From the cell containing the given text, extract its center point as (X, Y) coordinate. 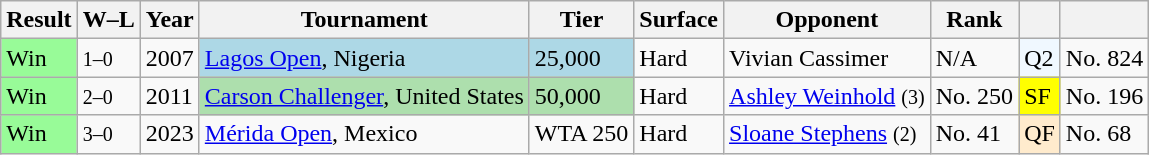
50,000 (581, 96)
Lagos Open, Nigeria (364, 58)
Tier (581, 20)
25,000 (581, 58)
N/A (974, 58)
3–0 (108, 134)
Sloane Stephens (2) (828, 134)
Surface (679, 20)
Q2 (1040, 58)
No. 41 (974, 134)
QF (1040, 134)
2007 (170, 58)
Result (39, 20)
SF (1040, 96)
2011 (170, 96)
No. 68 (1104, 134)
W–L (108, 20)
2–0 (108, 96)
No. 196 (1104, 96)
Vivian Cassimer (828, 58)
Tournament (364, 20)
Rank (974, 20)
Mérida Open, Mexico (364, 134)
Year (170, 20)
WTA 250 (581, 134)
Ashley Weinhold (3) (828, 96)
2023 (170, 134)
Carson Challenger, United States (364, 96)
No. 250 (974, 96)
Opponent (828, 20)
1–0 (108, 58)
No. 824 (1104, 58)
